Find where the given text appears and provide that cell's center as (x, y) coordinate. 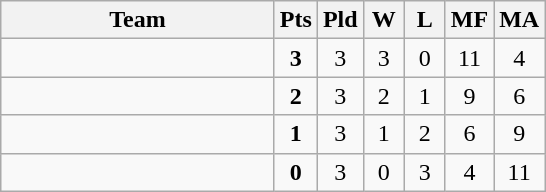
MF (469, 20)
Pld (340, 20)
MA (520, 20)
Pts (296, 20)
Team (138, 20)
W (384, 20)
L (424, 20)
